Return the (x, y) coordinate for the center point of the cell that contains the specified text.  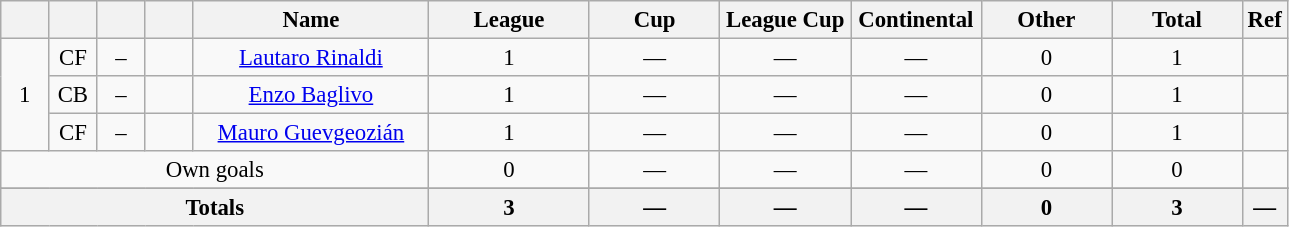
CB (73, 95)
Cup (654, 20)
Lautaro Rinaldi (311, 58)
Total (1178, 20)
Enzo Baglivo (311, 95)
Totals (215, 208)
Continental (916, 20)
League (510, 20)
Mauro Guevgeozián (311, 133)
Own goals (215, 170)
Name (311, 20)
Other (1046, 20)
League Cup (786, 20)
Ref (1264, 20)
